For the text-containing cell, return its midpoint in [x, y] coordinate format. 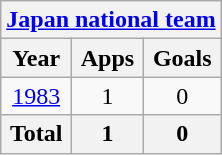
Apps [108, 58]
Goals [182, 58]
Total [36, 134]
Year [36, 58]
1983 [36, 96]
Japan national team [111, 20]
